Detect which cell encompasses the target text, then output its (x, y) center coordinate. 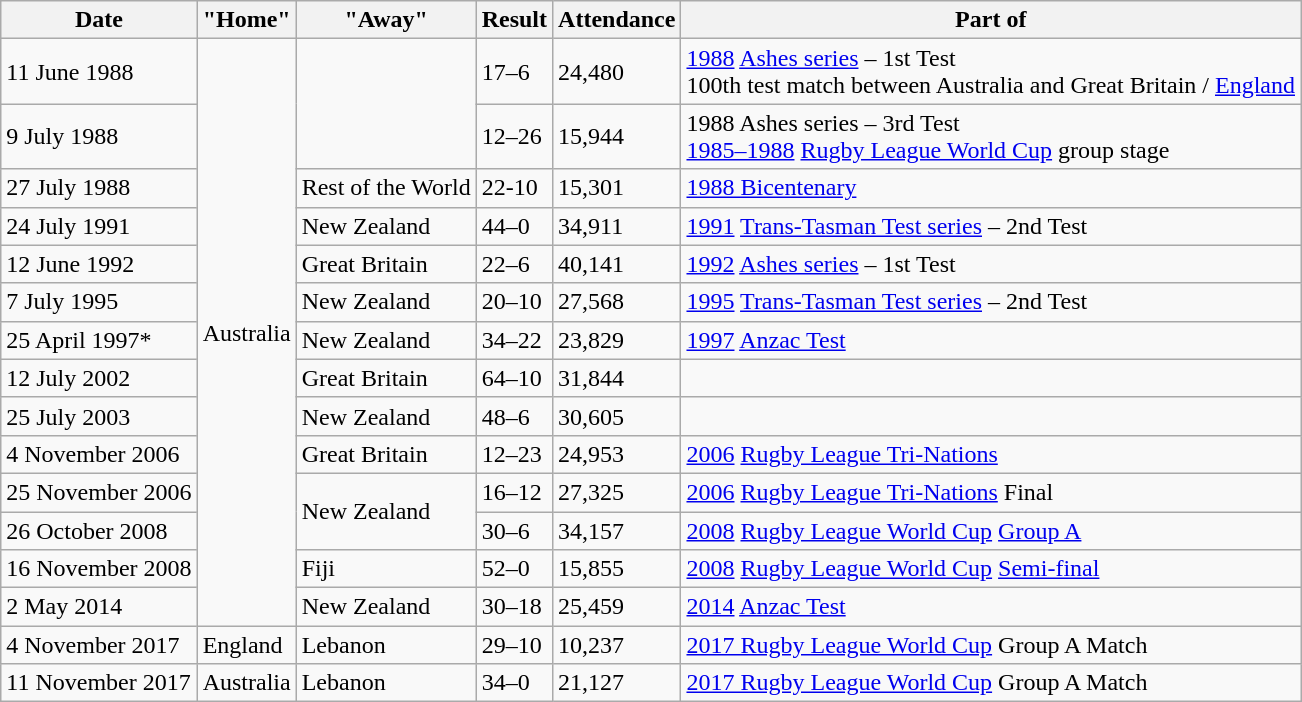
27 July 1988 (99, 188)
7 July 1995 (99, 302)
Part of (991, 20)
22-10 (514, 188)
34–22 (514, 340)
15,944 (617, 136)
1988 Bicentenary (991, 188)
10,237 (617, 645)
20–10 (514, 302)
4 November 2006 (99, 454)
24,480 (617, 72)
16–12 (514, 492)
1992 Ashes series – 1st Test (991, 264)
12–26 (514, 136)
25 November 2006 (99, 492)
1988 Ashes series – 1st Test 100th test match between Australia and Great Britain / England (991, 72)
52–0 (514, 569)
27,568 (617, 302)
1995 Trans-Tasman Test series – 2nd Test (991, 302)
1988 Ashes series – 3rd Test 1985–1988 Rugby League World Cup group stage (991, 136)
4 November 2017 (99, 645)
12–23 (514, 454)
1997 Anzac Test (991, 340)
30–6 (514, 531)
Fiji (386, 569)
34,911 (617, 226)
25 April 1997* (99, 340)
12 June 1992 (99, 264)
30–18 (514, 607)
England (246, 645)
27,325 (617, 492)
Rest of the World (386, 188)
40,141 (617, 264)
30,605 (617, 416)
Result (514, 20)
34,157 (617, 531)
25 July 2003 (99, 416)
2008 Rugby League World Cup Semi-final (991, 569)
"Away" (386, 20)
2014 Anzac Test (991, 607)
15,301 (617, 188)
25,459 (617, 607)
44–0 (514, 226)
24 July 1991 (99, 226)
9 July 1988 (99, 136)
16 November 2008 (99, 569)
11 November 2017 (99, 683)
29–10 (514, 645)
17–6 (514, 72)
21,127 (617, 683)
24,953 (617, 454)
22–6 (514, 264)
11 June 1988 (99, 72)
"Home" (246, 20)
12 July 2002 (99, 378)
Attendance (617, 20)
2006 Rugby League Tri-Nations (991, 454)
23,829 (617, 340)
Date (99, 20)
31,844 (617, 378)
1991 Trans-Tasman Test series – 2nd Test (991, 226)
2008 Rugby League World Cup Group A (991, 531)
26 October 2008 (99, 531)
48–6 (514, 416)
64–10 (514, 378)
2006 Rugby League Tri-Nations Final (991, 492)
34–0 (514, 683)
2 May 2014 (99, 607)
15,855 (617, 569)
